Identify which cell holds the provided text, then report its (X, Y) central coordinate. 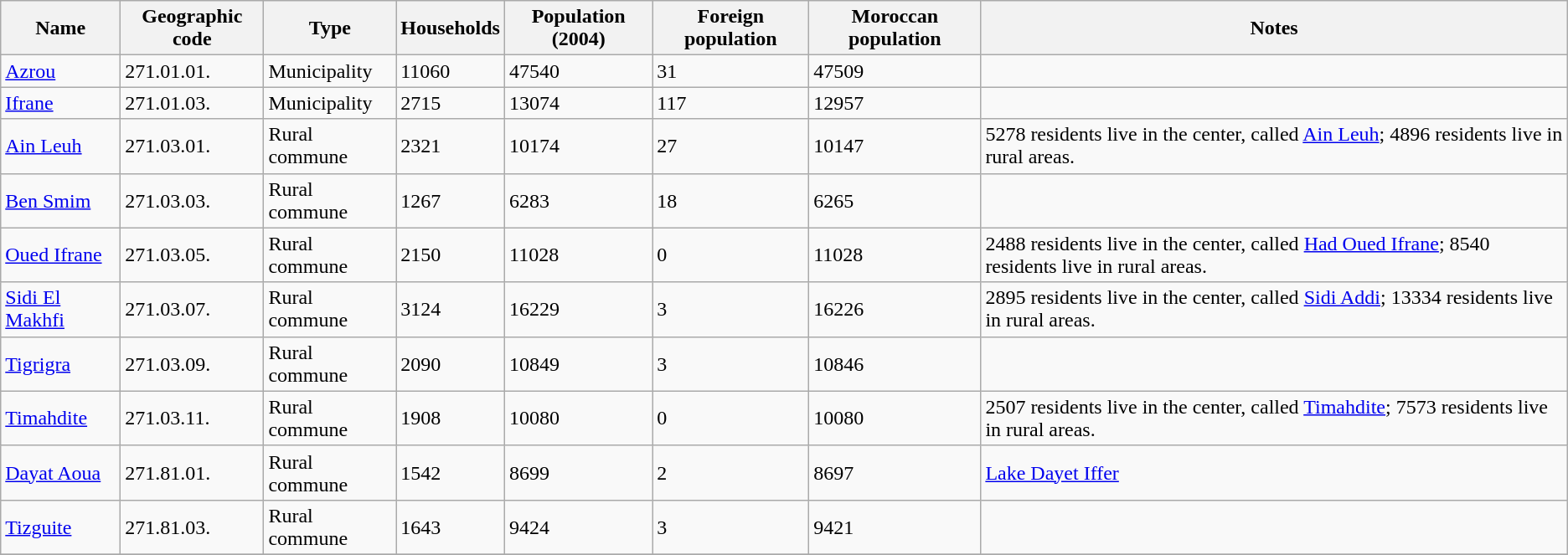
271.03.11. (193, 419)
2507 residents live in the center, called Timahdite; 7573 residents live in rural areas. (1274, 419)
271.03.05. (193, 254)
Tizguite (60, 527)
12957 (895, 103)
Ben Smim (60, 201)
2488 residents live in the center, called Had Oued Ifrane; 8540 residents live in rural areas. (1274, 254)
5278 residents live in the center, called Ain Leuh; 4896 residents live in rural areas. (1274, 146)
Azrou (60, 71)
11060 (451, 71)
Tigrigra (60, 363)
271.03.09. (193, 363)
271.03.03. (193, 201)
Households (451, 28)
6265 (895, 201)
1267 (451, 201)
31 (730, 71)
1908 (451, 419)
Timahdite (60, 419)
Ifrane (60, 103)
117 (730, 103)
3124 (451, 310)
16229 (578, 310)
Oued Ifrane (60, 254)
10846 (895, 363)
10849 (578, 363)
Geographic code (193, 28)
6283 (578, 201)
271.81.03. (193, 527)
1542 (451, 472)
10174 (578, 146)
2 (730, 472)
16226 (895, 310)
Moroccan population (895, 28)
271.81.01. (193, 472)
2150 (451, 254)
1643 (451, 527)
2090 (451, 363)
8697 (895, 472)
2321 (451, 146)
Dayat Aoua (60, 472)
18 (730, 201)
271.01.03. (193, 103)
27 (730, 146)
271.03.01. (193, 146)
47540 (578, 71)
Type (330, 28)
9421 (895, 527)
Notes (1274, 28)
9424 (578, 527)
10147 (895, 146)
Lake Dayet Iffer (1274, 472)
Ain Leuh (60, 146)
13074 (578, 103)
271.03.07. (193, 310)
8699 (578, 472)
Sidi El Makhfi (60, 310)
Population (2004) (578, 28)
2895 residents live in the center, called Sidi Addi; 13334 residents live in rural areas. (1274, 310)
Name (60, 28)
2715 (451, 103)
271.01.01. (193, 71)
47509 (895, 71)
Foreign population (730, 28)
